Provide the [X, Y] coordinate of the cell's center where the given text is located.  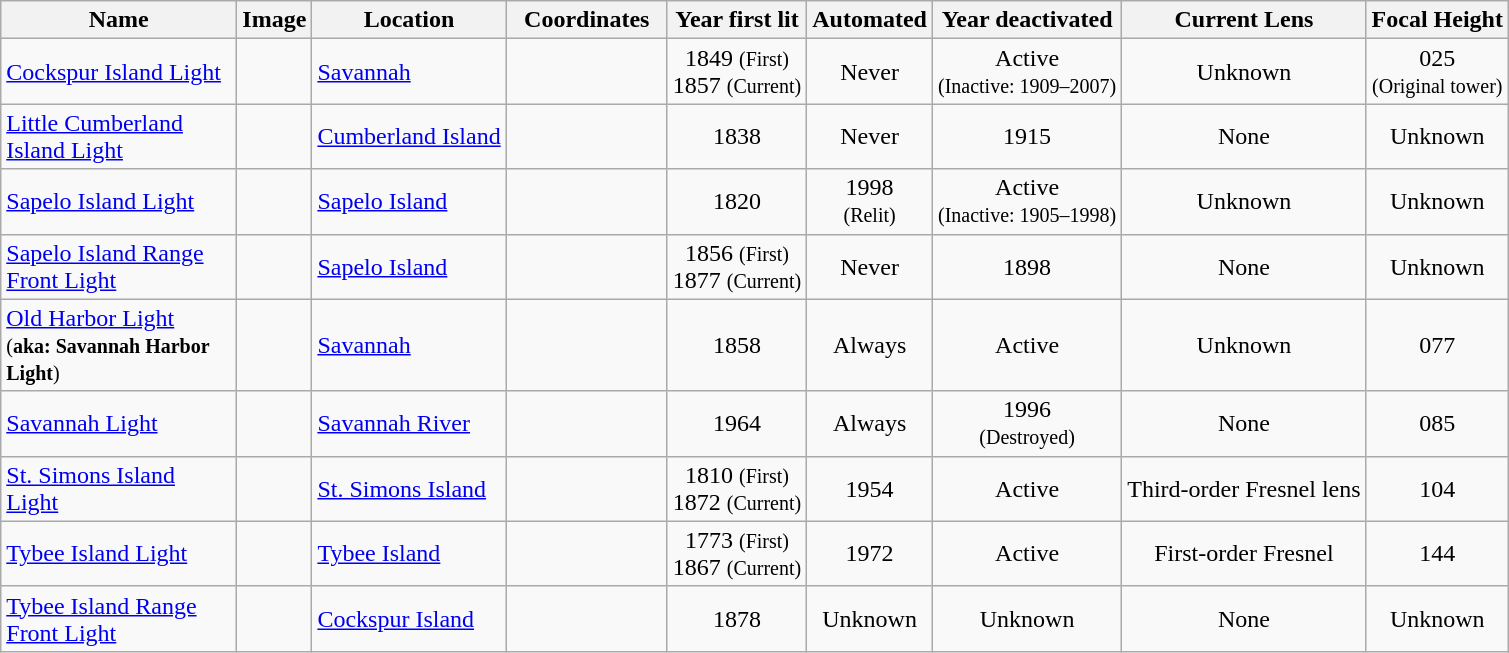
Savannah Light [119, 424]
144 [1437, 554]
Tybee Island [409, 554]
Coordinates [586, 20]
Cumberland Island [409, 136]
Tybee Island Light [119, 554]
1996(Destroyed) [1026, 424]
Cockspur Island Light [119, 72]
St. Simons Island [409, 488]
Active(Inactive: 1905–1998) [1026, 202]
Image [274, 20]
Tybee Island Range Front Light [119, 618]
025 (Original tower) [1437, 72]
1998(Relit) [870, 202]
First-order Fresnel [1244, 554]
Active(Inactive: 1909–2007) [1026, 72]
1773 (First) 1867 (Current) [736, 554]
1858 [736, 345]
Cockspur Island [409, 618]
Year deactivated [1026, 20]
Focal Height [1437, 20]
1972 [870, 554]
1838 [736, 136]
1964 [736, 424]
St. Simons Island Light [119, 488]
Old Harbor Light(aka: Savannah Harbor Light) [119, 345]
1810 (First) 1872 (Current) [736, 488]
Name [119, 20]
104 [1437, 488]
Automated [870, 20]
085 [1437, 424]
Sapelo Island RangeFront Light [119, 266]
Location [409, 20]
Little Cumberland Island Light [119, 136]
1856 (First) 1877 (Current) [736, 266]
1915 [1026, 136]
Third-order Fresnel lens [1244, 488]
077 [1437, 345]
1954 [870, 488]
Savannah River [409, 424]
1898 [1026, 266]
1878 [736, 618]
Current Lens [1244, 20]
Sapelo Island Light [119, 202]
Year first lit [736, 20]
1849 (First) 1857 (Current) [736, 72]
1820 [736, 202]
